Output the (X, Y) coordinate of the center of the cell containing the given text.  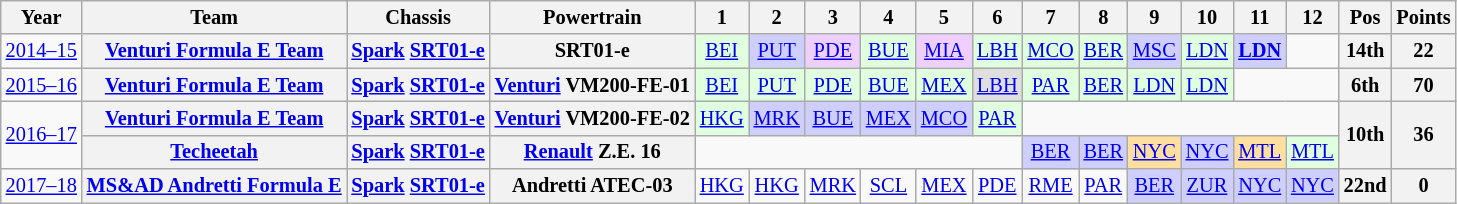
Pos (1366, 17)
70 (1424, 85)
SRT01-e (592, 51)
Venturi VM200-FE-02 (592, 118)
6 (997, 17)
14th (1366, 51)
MSC (1154, 51)
ZUR (1208, 186)
RME (1050, 186)
Team (214, 17)
22 (1424, 51)
9 (1154, 17)
2014–15 (42, 51)
2015–16 (42, 85)
2017–18 (42, 186)
1 (722, 17)
7 (1050, 17)
SCL (888, 186)
22nd (1366, 186)
Andretti ATEC-03 (592, 186)
3 (833, 17)
10th (1366, 134)
2016–17 (42, 134)
MS&AD Andretti Formula E (214, 186)
Renault Z.E. 16 (592, 152)
Venturi VM200-FE-01 (592, 85)
36 (1424, 134)
10 (1208, 17)
12 (1312, 17)
Year (42, 17)
MIA (944, 51)
Techeetah (214, 152)
6th (1366, 85)
Powertrain (592, 17)
0 (1424, 186)
11 (1260, 17)
Points (1424, 17)
5 (944, 17)
4 (888, 17)
8 (1104, 17)
Chassis (418, 17)
2 (777, 17)
